For the text-containing cell, return its midpoint in [X, Y] coordinate format. 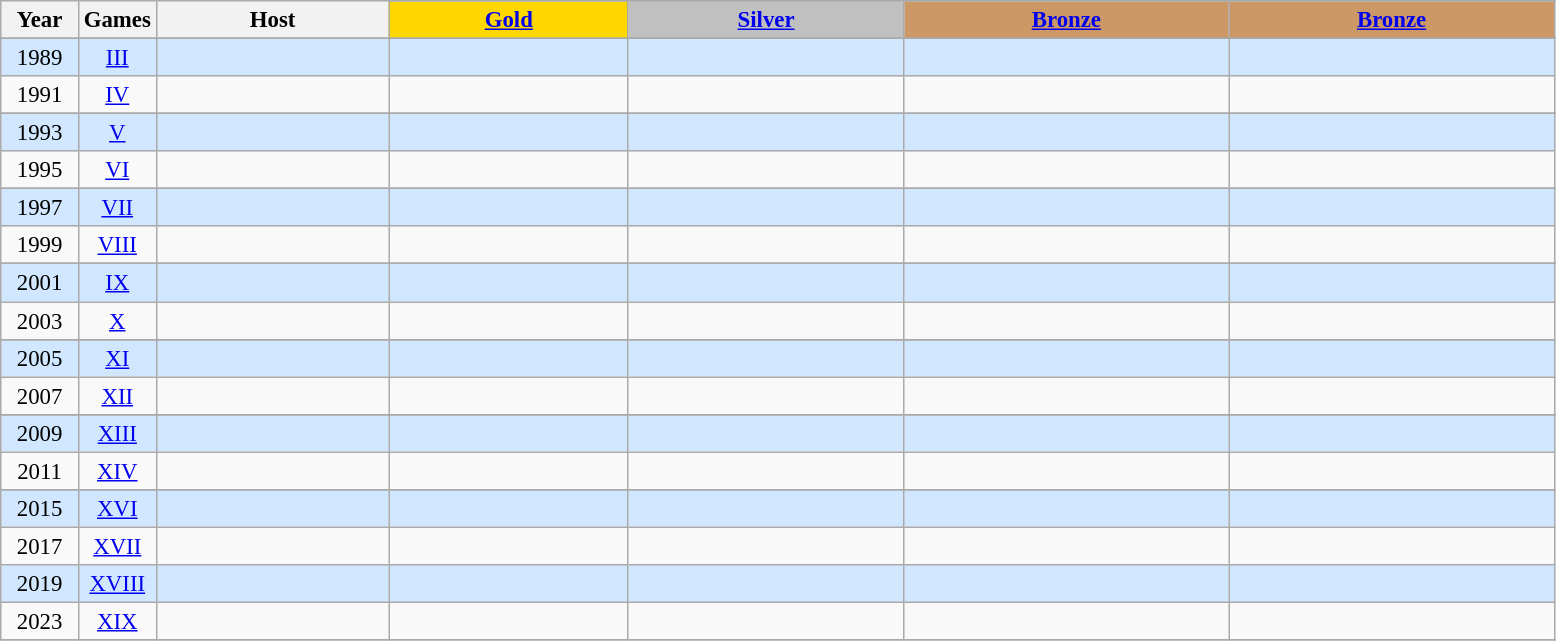
Year [40, 20]
IV [117, 95]
XVI [117, 509]
XII [117, 396]
Gold [508, 20]
1991 [40, 95]
III [117, 58]
Silver [766, 20]
XIII [117, 433]
XVIII [117, 584]
V [117, 133]
XIX [117, 621]
2001 [40, 283]
2019 [40, 584]
1997 [40, 208]
Games [117, 20]
1993 [40, 133]
VII [117, 208]
2005 [40, 358]
IX [117, 283]
XIV [117, 471]
2023 [40, 621]
1989 [40, 58]
2003 [40, 321]
2015 [40, 509]
2011 [40, 471]
VIII [117, 245]
X [117, 321]
VI [117, 170]
XVII [117, 546]
2007 [40, 396]
XI [117, 358]
1999 [40, 245]
Host [272, 20]
2017 [40, 546]
2009 [40, 433]
1995 [40, 170]
